Output the [x, y] coordinate of the center of the cell containing the given text.  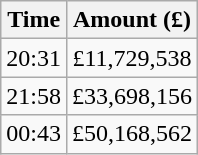
20:31 [34, 58]
Time [34, 20]
£33,698,156 [132, 96]
00:43 [34, 134]
21:58 [34, 96]
£11,729,538 [132, 58]
Amount (£) [132, 20]
£50,168,562 [132, 134]
